Extract the (X, Y) coordinate from the center of the cell holding the provided text.  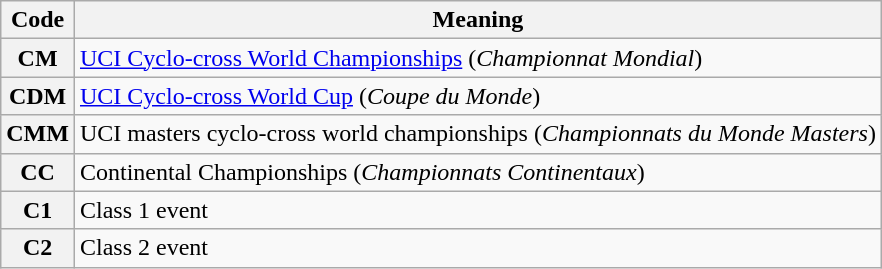
UCI masters cyclo-cross world championships (Championnats du Monde Masters) (478, 134)
CM (38, 58)
CMM (38, 134)
C1 (38, 210)
Class 2 event (478, 248)
Continental Championships (Championnats Continentaux) (478, 172)
C2 (38, 248)
Class 1 event (478, 210)
UCI Cyclo-cross World Cup (Coupe du Monde) (478, 96)
CC (38, 172)
Meaning (478, 20)
UCI Cyclo-cross World Championships (Championnat Mondial) (478, 58)
Code (38, 20)
CDM (38, 96)
